Output the (X, Y) coordinate of the center of the cell containing the given text.  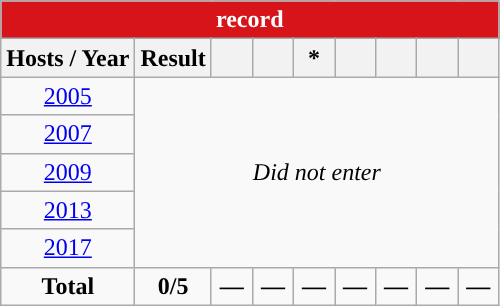
2009 (68, 172)
2007 (68, 134)
Total (68, 286)
record (250, 20)
2005 (68, 96)
* (314, 58)
Hosts / Year (68, 58)
Did not enter (317, 172)
0/5 (173, 286)
Result (173, 58)
2013 (68, 210)
2017 (68, 248)
